Search for the cell housing the specified text and yield its [x, y] center coordinate. 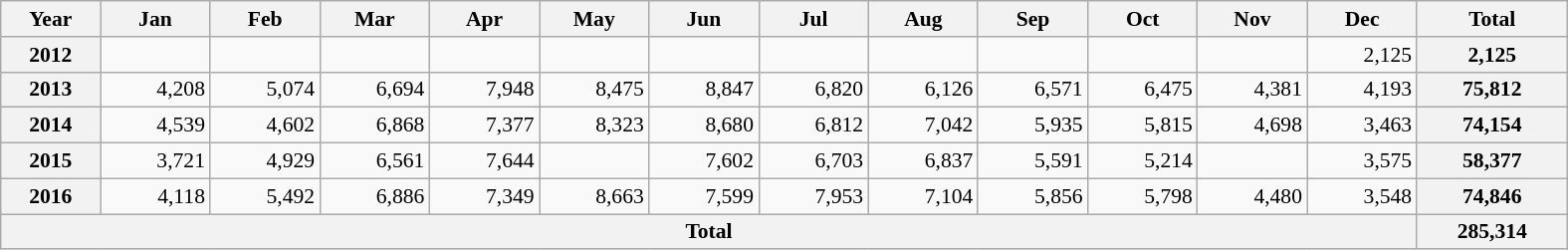
6,571 [1032, 90]
8,323 [594, 125]
2012 [51, 55]
Nov [1252, 19]
5,935 [1032, 125]
2014 [51, 125]
5,856 [1032, 196]
74,154 [1491, 125]
5,214 [1143, 161]
6,694 [374, 90]
7,953 [813, 196]
6,837 [923, 161]
Mar [374, 19]
7,104 [923, 196]
3,548 [1362, 196]
5,798 [1143, 196]
7,042 [923, 125]
6,820 [813, 90]
2013 [51, 90]
Aug [923, 19]
7,948 [484, 90]
4,193 [1362, 90]
4,480 [1252, 196]
7,644 [484, 161]
3,575 [1362, 161]
285,314 [1491, 232]
8,847 [704, 90]
6,886 [374, 196]
4,381 [1252, 90]
Jul [813, 19]
Jan [155, 19]
6,475 [1143, 90]
2016 [51, 196]
8,680 [704, 125]
7,602 [704, 161]
8,475 [594, 90]
3,721 [155, 161]
4,602 [265, 125]
Apr [484, 19]
6,703 [813, 161]
6,561 [374, 161]
75,812 [1491, 90]
5,591 [1032, 161]
74,846 [1491, 196]
4,118 [155, 196]
6,126 [923, 90]
2015 [51, 161]
May [594, 19]
4,929 [265, 161]
4,539 [155, 125]
3,463 [1362, 125]
7,377 [484, 125]
4,208 [155, 90]
6,812 [813, 125]
Jun [704, 19]
5,074 [265, 90]
Feb [265, 19]
6,868 [374, 125]
7,599 [704, 196]
7,349 [484, 196]
Year [51, 19]
Sep [1032, 19]
5,815 [1143, 125]
Dec [1362, 19]
58,377 [1491, 161]
5,492 [265, 196]
8,663 [594, 196]
Oct [1143, 19]
4,698 [1252, 125]
